Search for the cell housing the specified text and yield its [X, Y] center coordinate. 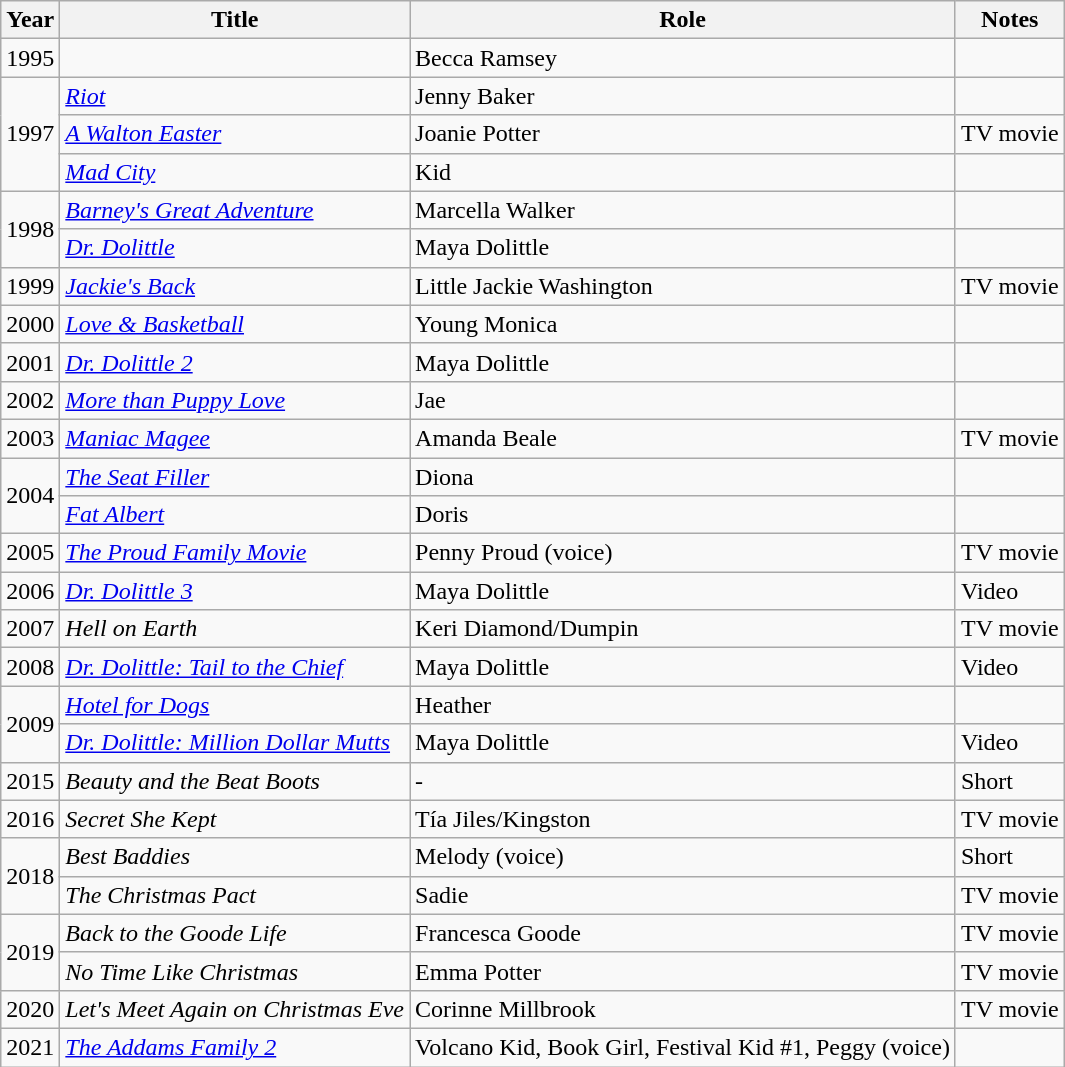
A Walton Easter [235, 134]
Becca Ramsey [683, 58]
No Time Like Christmas [235, 971]
Doris [683, 515]
Keri Diamond/Dumpin [683, 629]
Joanie Potter [683, 134]
Back to the Goode Life [235, 933]
Young Monica [683, 324]
The Proud Family Movie [235, 553]
1995 [30, 58]
Hotel for Dogs [235, 705]
Sadie [683, 895]
Notes [1010, 20]
Dr. Dolittle: Million Dollar Mutts [235, 743]
The Christmas Pact [235, 895]
Penny Proud (voice) [683, 553]
Tía Jiles/Kingston [683, 819]
2004 [30, 496]
Dr. Dolittle 3 [235, 591]
2006 [30, 591]
Dr. Dolittle 2 [235, 362]
Volcano Kid, Book Girl, Festival Kid #1, Peggy (voice) [683, 1047]
2015 [30, 781]
- [683, 781]
Dr. Dolittle [235, 248]
Fat Albert [235, 515]
Best Baddies [235, 857]
The Addams Family 2 [235, 1047]
Let's Meet Again on Christmas Eve [235, 1009]
Title [235, 20]
2018 [30, 876]
Little Jackie Washington [683, 286]
Mad City [235, 172]
Melody (voice) [683, 857]
2016 [30, 819]
Barney's Great Adventure [235, 210]
2003 [30, 438]
Hell on Earth [235, 629]
Jackie's Back [235, 286]
2009 [30, 724]
Year [30, 20]
Secret She Kept [235, 819]
The Seat Filler [235, 477]
Kid [683, 172]
Jae [683, 400]
Corinne Millbrook [683, 1009]
Francesca Goode [683, 933]
2021 [30, 1047]
2008 [30, 667]
Amanda Beale [683, 438]
Dr. Dolittle: Tail to the Chief [235, 667]
2019 [30, 952]
Heather [683, 705]
Maniac Magee [235, 438]
1998 [30, 229]
Love & Basketball [235, 324]
Riot [235, 96]
Marcella Walker [683, 210]
More than Puppy Love [235, 400]
1999 [30, 286]
2001 [30, 362]
2007 [30, 629]
2005 [30, 553]
1997 [30, 134]
2000 [30, 324]
Diona [683, 477]
Jenny Baker [683, 96]
Emma Potter [683, 971]
Role [683, 20]
2002 [30, 400]
2020 [30, 1009]
Beauty and the Beat Boots [235, 781]
